Identify which cell holds the provided text, then report its (x, y) central coordinate. 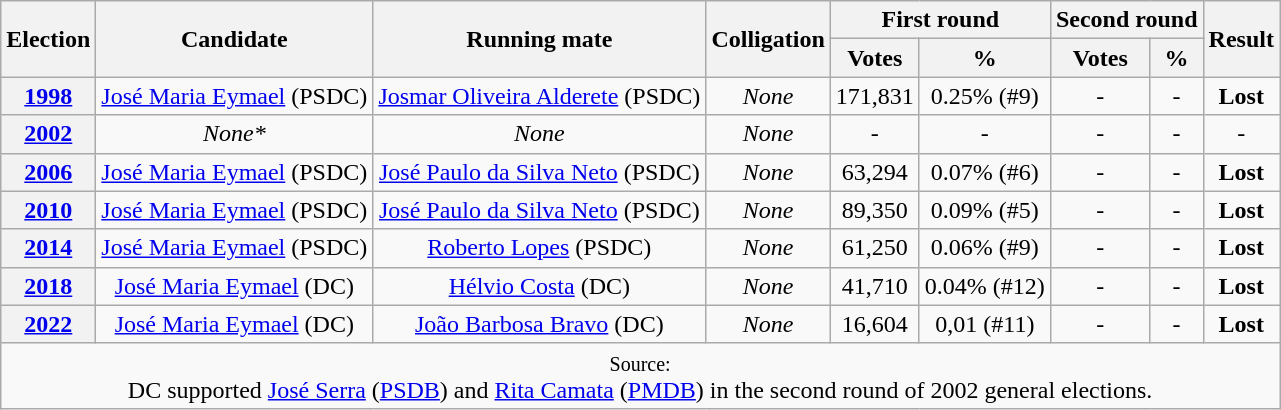
Source: DC supported José Serra (PSDB) and Rita Camata (PMDB) in the second round of 2002 general elections. (640, 376)
Running mate (540, 39)
0.07% (#6) (984, 172)
Candidate (234, 39)
2010 (48, 210)
89,350 (874, 210)
2006 (48, 172)
João Barbosa Bravo (DC) (540, 324)
Election (48, 39)
0.09% (#5) (984, 210)
63,294 (874, 172)
0,01 (#11) (984, 324)
2018 (48, 286)
0.04% (#12) (984, 286)
2022 (48, 324)
16,604 (874, 324)
1998 (48, 96)
None* (234, 134)
171,831 (874, 96)
2014 (48, 248)
First round (940, 20)
Result (1241, 39)
Roberto Lopes (PSDC) (540, 248)
Colligation (768, 39)
2002 (48, 134)
0.06% (#9) (984, 248)
Hélvio Costa (DC) (540, 286)
41,710 (874, 286)
Second round (1126, 20)
0.25% (#9) (984, 96)
Josmar Oliveira Alderete (PSDC) (540, 96)
61,250 (874, 248)
